Identify which cell holds the provided text, then report its (X, Y) central coordinate. 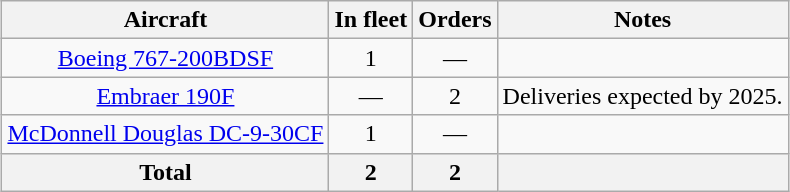
Boeing 767-200BDSF (166, 58)
Aircraft (166, 20)
Orders (455, 20)
Notes (642, 20)
In fleet (371, 20)
Total (166, 172)
McDonnell Douglas DC-9-30CF (166, 134)
Embraer 190F (166, 96)
Deliveries expected by 2025. (642, 96)
